Return the (X, Y) coordinate for the center point of the cell that contains the specified text.  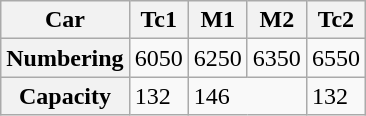
Numbering (65, 58)
146 (247, 96)
Capacity (65, 96)
M1 (218, 20)
6350 (276, 58)
Tc2 (336, 20)
Tc1 (158, 20)
Car (65, 20)
M2 (276, 20)
6050 (158, 58)
6250 (218, 58)
6550 (336, 58)
